Return [X, Y] of the center of cell containing provided text 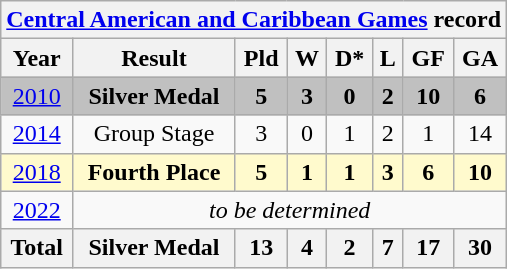
Central American and Caribbean Games record [254, 20]
GF [428, 58]
Total [37, 248]
Fourth Place [154, 172]
D* [350, 58]
Year [37, 58]
Result [154, 58]
L [388, 58]
30 [480, 248]
2022 [37, 210]
Pld [261, 58]
W [307, 58]
2010 [37, 96]
14 [480, 134]
Group Stage [154, 134]
2014 [37, 134]
17 [428, 248]
13 [261, 248]
GA [480, 58]
2018 [37, 172]
to be determined [290, 210]
4 [307, 248]
7 [388, 248]
